Pinpoint the cell where the given text exists, returning its [x, y] midpoint coordinate. 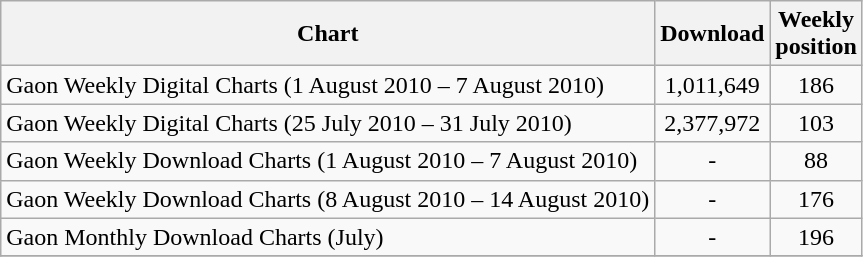
88 [816, 161]
Gaon Weekly Download Charts (1 August 2010 – 7 August 2010) [328, 161]
2,377,972 [712, 123]
176 [816, 199]
Gaon Weekly Download Charts (8 August 2010 – 14 August 2010) [328, 199]
Gaon Monthly Download Charts (July) [328, 237]
Download [712, 34]
196 [816, 237]
Gaon Weekly Digital Charts (25 July 2010 – 31 July 2010) [328, 123]
1,011,649 [712, 85]
103 [816, 123]
Weeklyposition [816, 34]
Chart [328, 34]
186 [816, 85]
Gaon Weekly Digital Charts (1 August 2010 – 7 August 2010) [328, 85]
